Capture the cell that displays the provided text and extract its [x, y] central coordinate. 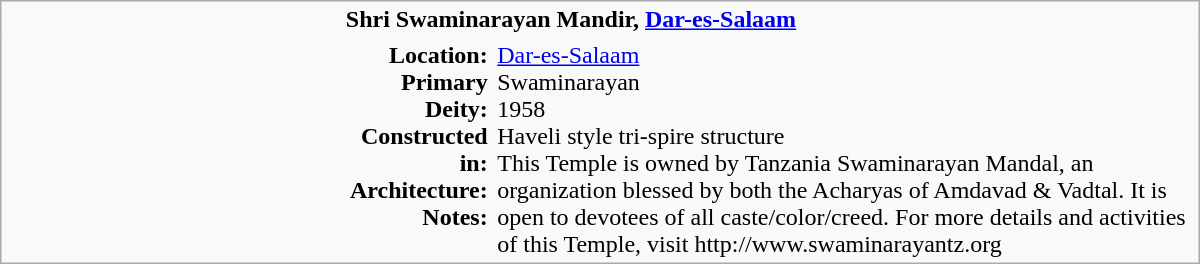
Location:Primary Deity:Constructed in:Architecture:Notes: [416, 150]
Shri Swaminarayan Mandir, Dar-es-Salaam [770, 20]
